Locate the cell with the specified text and output its (X, Y) center coordinate. 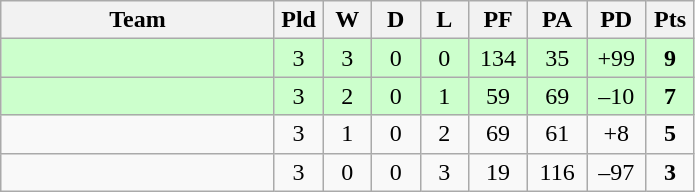
19 (498, 172)
Team (138, 20)
–10 (616, 96)
35 (558, 58)
59 (498, 96)
PF (498, 20)
–97 (616, 172)
L (444, 20)
61 (558, 134)
Pld (298, 20)
+99 (616, 58)
+8 (616, 134)
W (348, 20)
116 (558, 172)
5 (670, 134)
Pts (670, 20)
7 (670, 96)
9 (670, 58)
PD (616, 20)
PA (558, 20)
134 (498, 58)
D (396, 20)
